Search for the cell housing the specified text and yield its [X, Y] center coordinate. 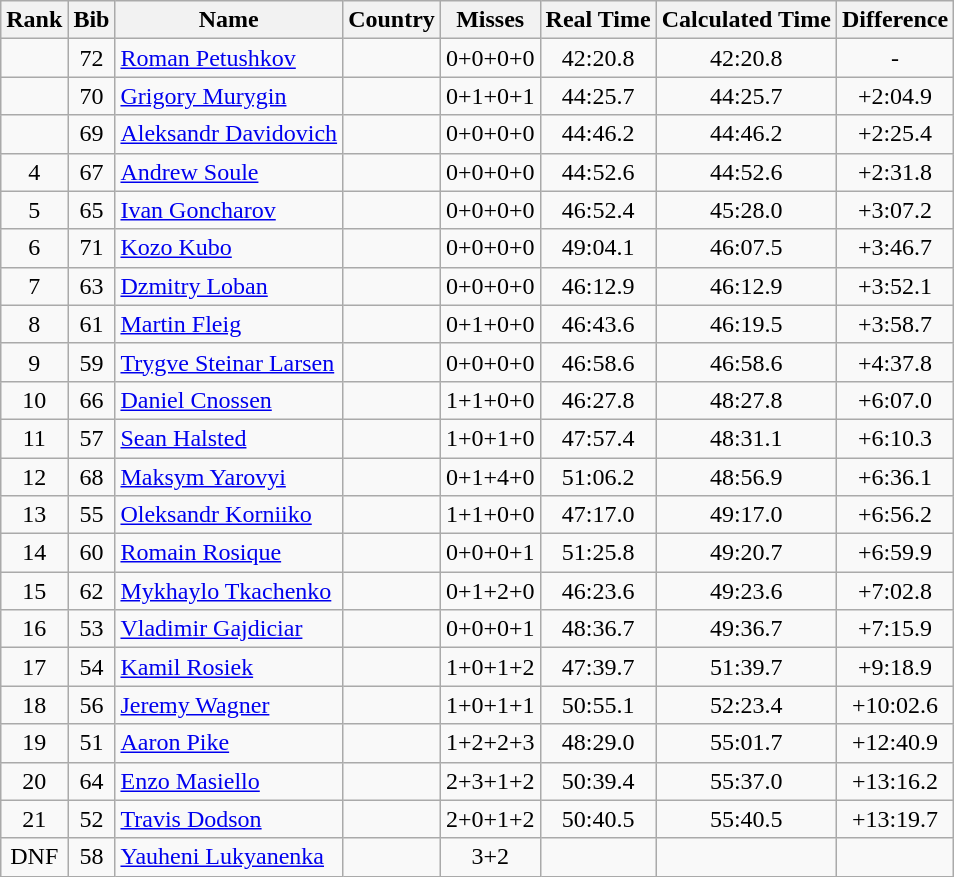
49:20.7 [746, 553]
Yauheni Lukyanenka [229, 857]
Grigory Murygin [229, 96]
47:57.4 [598, 438]
+9:18.9 [894, 667]
52 [92, 819]
69 [92, 134]
+3:46.7 [894, 248]
5 [34, 210]
1+2+2+3 [490, 743]
+2:31.8 [894, 172]
+13:16.2 [894, 781]
13 [34, 515]
Mykhaylo Tkachenko [229, 591]
65 [92, 210]
10 [34, 400]
51:39.7 [746, 667]
Bib [92, 20]
Difference [894, 20]
47:17.0 [598, 515]
72 [92, 58]
Aleksandr Davidovich [229, 134]
48:36.7 [598, 629]
66 [92, 400]
55:37.0 [746, 781]
57 [92, 438]
45:28.0 [746, 210]
Travis Dodson [229, 819]
+10:02.6 [894, 705]
48:56.9 [746, 477]
6 [34, 248]
8 [34, 324]
Maksym Yarovyi [229, 477]
0+1+4+0 [490, 477]
48:27.8 [746, 400]
63 [92, 286]
50:55.1 [598, 705]
+3:58.7 [894, 324]
+3:52.1 [894, 286]
Dzmitry Loban [229, 286]
Calculated Time [746, 20]
+2:25.4 [894, 134]
9 [34, 362]
46:19.5 [746, 324]
Jeremy Wagner [229, 705]
+6:36.1 [894, 477]
51:06.2 [598, 477]
Name [229, 20]
1+0+1+2 [490, 667]
11 [34, 438]
51 [92, 743]
Trygve Steinar Larsen [229, 362]
46:43.6 [598, 324]
+7:15.9 [894, 629]
+13:19.7 [894, 819]
+7:02.8 [894, 591]
Daniel Cnossen [229, 400]
54 [92, 667]
46:52.4 [598, 210]
3+2 [490, 857]
55:40.5 [746, 819]
15 [34, 591]
58 [92, 857]
50:40.5 [598, 819]
Martin Fleig [229, 324]
+6:59.9 [894, 553]
Roman Petushkov [229, 58]
Enzo Masiello [229, 781]
1+0+1+0 [490, 438]
50:39.4 [598, 781]
70 [92, 96]
49:17.0 [746, 515]
49:04.1 [598, 248]
48:31.1 [746, 438]
Oleksandr Korniiko [229, 515]
53 [92, 629]
Kamil Rosiek [229, 667]
2+0+1+2 [490, 819]
46:27.8 [598, 400]
49:23.6 [746, 591]
52:23.4 [746, 705]
20 [34, 781]
19 [34, 743]
Andrew Soule [229, 172]
Sean Halsted [229, 438]
55:01.7 [746, 743]
Ivan Goncharov [229, 210]
0+1+0+0 [490, 324]
4 [34, 172]
7 [34, 286]
12 [34, 477]
62 [92, 591]
68 [92, 477]
56 [92, 705]
DNF [34, 857]
Rank [34, 20]
Vladimir Gajdiciar [229, 629]
+12:40.9 [894, 743]
Real Time [598, 20]
21 [34, 819]
Country [392, 20]
Romain Rosique [229, 553]
14 [34, 553]
48:29.0 [598, 743]
Misses [490, 20]
49:36.7 [746, 629]
60 [92, 553]
+2:04.9 [894, 96]
- [894, 58]
1+0+1+1 [490, 705]
0+1+0+1 [490, 96]
47:39.7 [598, 667]
+6:56.2 [894, 515]
16 [34, 629]
67 [92, 172]
+6:10.3 [894, 438]
64 [92, 781]
71 [92, 248]
46:23.6 [598, 591]
51:25.8 [598, 553]
0+1+2+0 [490, 591]
+6:07.0 [894, 400]
Kozo Kubo [229, 248]
17 [34, 667]
59 [92, 362]
Aaron Pike [229, 743]
55 [92, 515]
18 [34, 705]
46:07.5 [746, 248]
+3:07.2 [894, 210]
61 [92, 324]
+4:37.8 [894, 362]
2+3+1+2 [490, 781]
